Return the [X, Y] coordinate for the center point of the cell that contains the specified text.  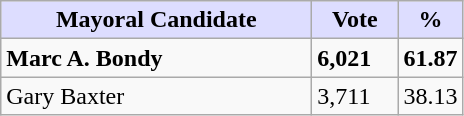
Marc A. Bondy [156, 58]
Mayoral Candidate [156, 20]
Gary Baxter [156, 96]
38.13 [430, 96]
Vote [355, 20]
3,711 [355, 96]
6,021 [355, 58]
% [430, 20]
61.87 [430, 58]
